Output the [x, y] coordinate of the center of the cell containing the given text.  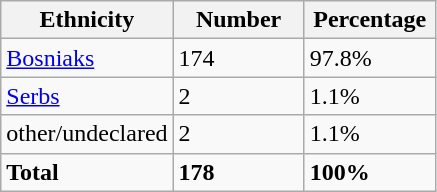
other/undeclared [87, 134]
Serbs [87, 96]
Percentage [370, 20]
Ethnicity [87, 20]
100% [370, 172]
174 [238, 58]
Number [238, 20]
97.8% [370, 58]
Bosniaks [87, 58]
178 [238, 172]
Total [87, 172]
